Determine the (X, Y) coordinate at the center of the cell enclosing the given text.  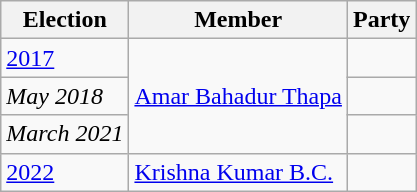
Member (238, 20)
Election (65, 20)
2022 (65, 172)
May 2018 (65, 96)
Amar Bahadur Thapa (238, 96)
2017 (65, 58)
March 2021 (65, 134)
Krishna Kumar B.C. (238, 172)
Party (381, 20)
